Extract the (X, Y) coordinate from the center of the cell holding the provided text.  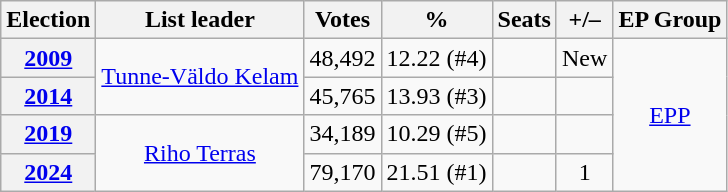
List leader (200, 20)
2009 (48, 58)
10.29 (#5) (436, 134)
13.93 (#3) (436, 96)
79,170 (342, 172)
Riho Terras (200, 153)
Tunne-Väldo Kelam (200, 77)
48,492 (342, 58)
% (436, 20)
1 (584, 172)
21.51 (#1) (436, 172)
12.22 (#4) (436, 58)
Election (48, 20)
EP Group (670, 20)
+/– (584, 20)
Votes (342, 20)
45,765 (342, 96)
2019 (48, 134)
Seats (524, 20)
2024 (48, 172)
2014 (48, 96)
34,189 (342, 134)
New (584, 58)
EPP (670, 115)
